Provide the (x, y) coordinate of the cell's center where the given text is located.  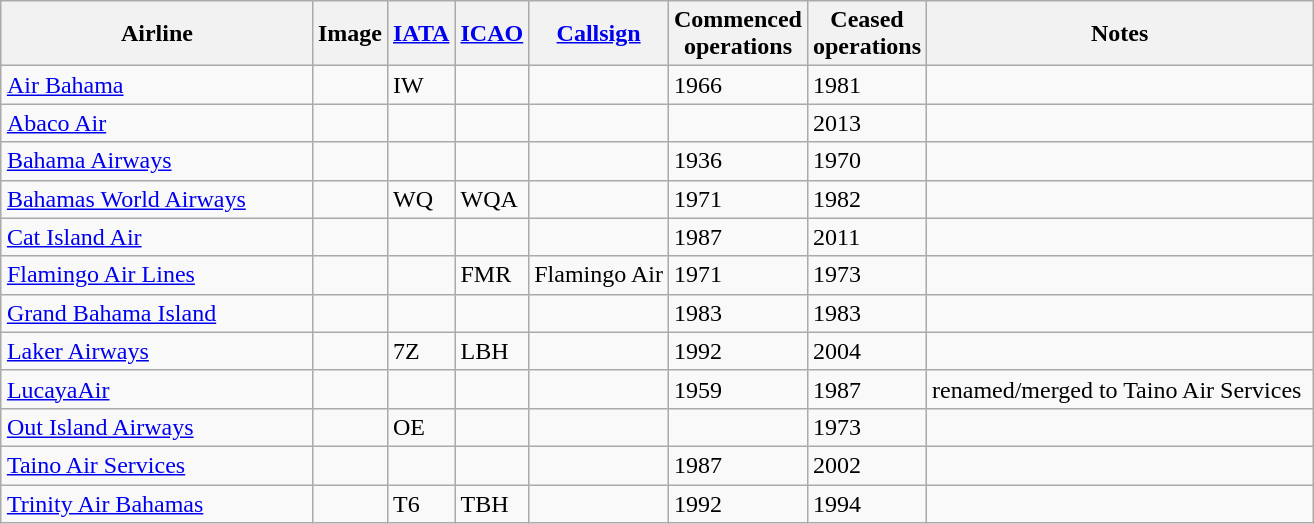
Cat Island Air (156, 237)
2013 (866, 123)
FMR (492, 275)
Airline (156, 34)
Air Bahama (156, 85)
Out Island Airways (156, 427)
Notes (1120, 34)
WQ (421, 199)
2004 (866, 351)
Abaco Air (156, 123)
Bahamas World Airways (156, 199)
OE (421, 427)
renamed/merged to Taino Air Services (1120, 389)
Bahama Airways (156, 161)
Image (350, 34)
LBH (492, 351)
Flamingo Air Lines (156, 275)
Commencedoperations (738, 34)
Laker Airways (156, 351)
TBH (492, 503)
1970 (866, 161)
IATA (421, 34)
1994 (866, 503)
Taino Air Services (156, 465)
1959 (738, 389)
WQA (492, 199)
Flamingo Air (599, 275)
ICAO (492, 34)
2002 (866, 465)
1966 (738, 85)
Ceasedoperations (866, 34)
1936 (738, 161)
IW (421, 85)
1981 (866, 85)
7Z (421, 351)
Callsign (599, 34)
2011 (866, 237)
Grand Bahama Island (156, 313)
1982 (866, 199)
Trinity Air Bahamas (156, 503)
T6 (421, 503)
LucayaAir (156, 389)
